Provide the [X, Y] coordinate of the cell's center where the given text is located.  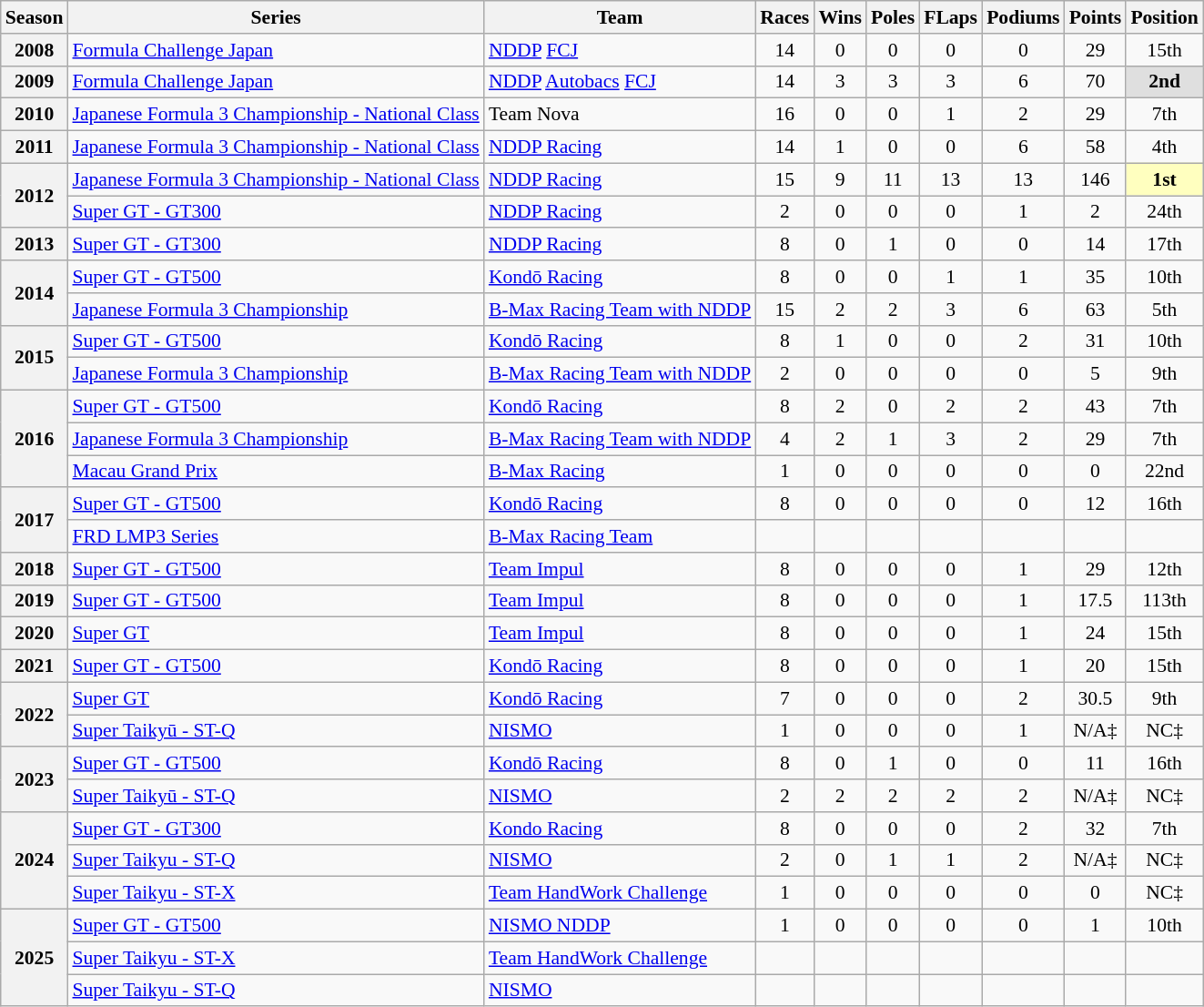
NDDP Autobacs FCJ [620, 82]
113th [1164, 601]
2008 [35, 50]
Podiums [1023, 17]
17.5 [1096, 601]
58 [1096, 147]
B-Max Racing Team [620, 536]
2021 [35, 666]
35 [1096, 277]
FRD LMP3 Series [275, 536]
70 [1096, 82]
Points [1096, 17]
2025 [35, 958]
NISMO NDDP [620, 926]
2019 [35, 601]
2010 [35, 115]
B-Max Racing [620, 472]
2022 [35, 714]
FLaps [950, 17]
5th [1164, 310]
12th [1164, 569]
2020 [35, 634]
2013 [35, 245]
1st [1164, 179]
31 [1096, 341]
Wins [840, 17]
16 [784, 115]
2016 [35, 439]
5 [1096, 374]
17th [1164, 245]
2011 [35, 147]
2023 [35, 779]
43 [1096, 407]
20 [1096, 666]
24 [1096, 634]
Kondo Racing [620, 829]
22nd [1164, 472]
2012 [35, 195]
30.5 [1096, 698]
2017 [35, 521]
2009 [35, 82]
Races [784, 17]
Team [620, 17]
Team Nova [620, 115]
63 [1096, 310]
Season [35, 17]
2015 [35, 357]
Macau Grand Prix [275, 472]
12 [1096, 504]
Position [1164, 17]
24th [1164, 212]
9 [840, 179]
2014 [35, 293]
2024 [35, 861]
32 [1096, 829]
Series [275, 17]
2018 [35, 569]
4 [784, 439]
NDDP FCJ [620, 50]
7 [784, 698]
Poles [893, 17]
2nd [1164, 82]
146 [1096, 179]
4th [1164, 147]
